Extract the (x, y) coordinate from the center of the cell holding the provided text.  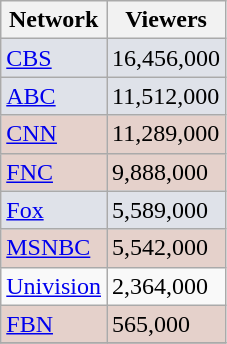
FNC (54, 172)
CBS (54, 58)
2,364,000 (166, 286)
5,589,000 (166, 210)
9,888,000 (166, 172)
5,542,000 (166, 248)
Fox (54, 210)
Network (54, 20)
565,000 (166, 324)
ABC (54, 96)
MSNBC (54, 248)
FBN (54, 324)
16,456,000 (166, 58)
CNN (54, 134)
11,289,000 (166, 134)
11,512,000 (166, 96)
Viewers (166, 20)
Univision (54, 286)
